Identify which cell holds the provided text, then report its (X, Y) central coordinate. 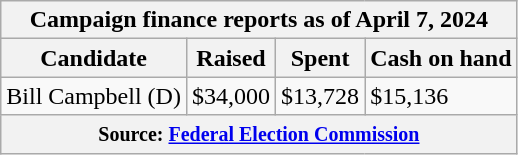
Raised (230, 58)
Campaign finance reports as of April 7, 2024 (259, 20)
$34,000 (230, 96)
Spent (320, 58)
$13,728 (320, 96)
Candidate (94, 58)
$15,136 (441, 96)
Cash on hand (441, 58)
Source: Federal Election Commission (259, 134)
Bill Campbell (D) (94, 96)
